Return (X, Y) of the center of cell containing provided text 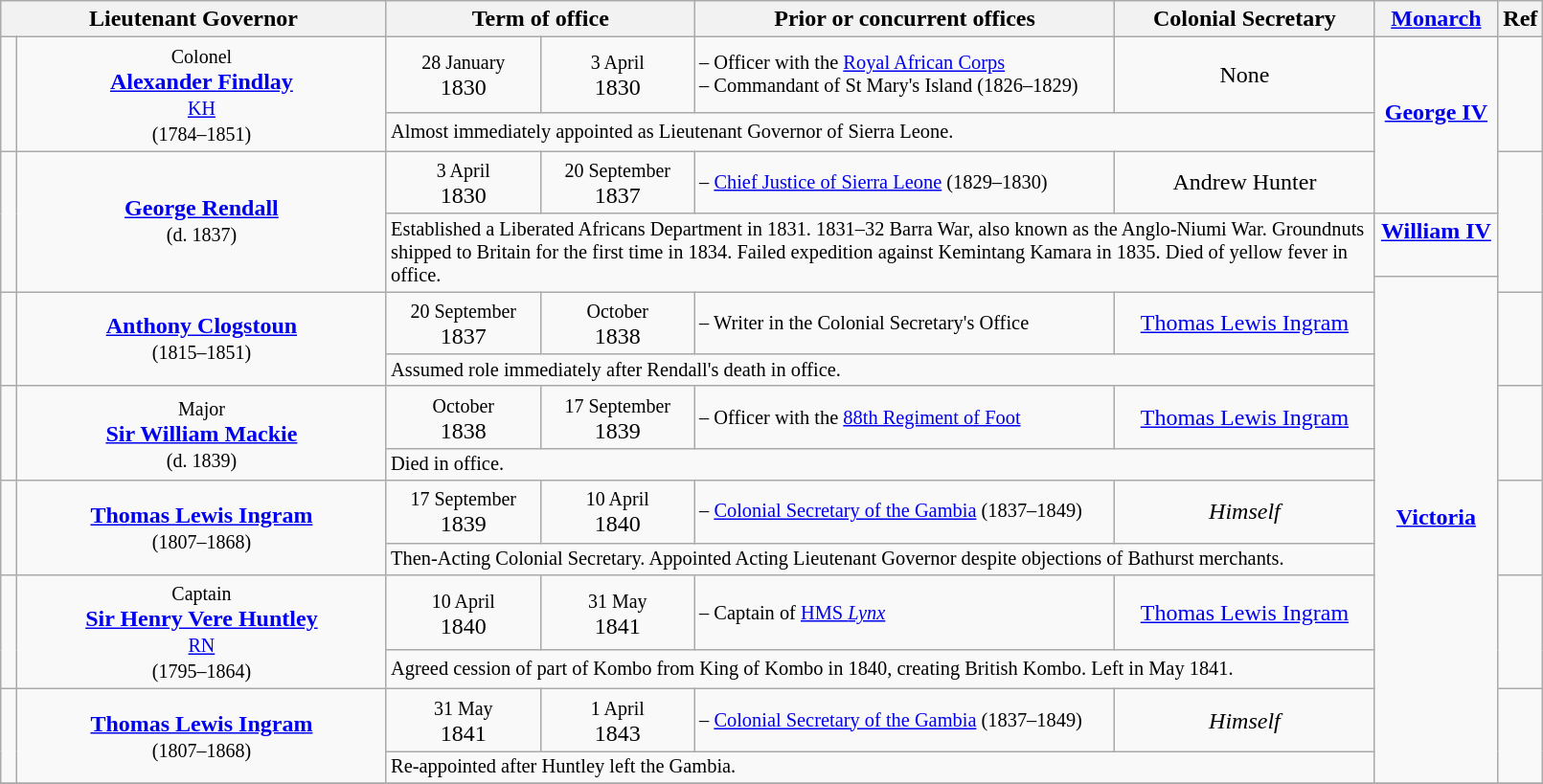
Re-appointed after Huntley left the Gambia. (880, 768)
CaptainSir Henry Vere HuntleyRN(1795–1864) (202, 632)
28 January1830 (464, 75)
Anthony Clogstoun(1815–1851) (202, 339)
Prior or concurrent offices (904, 19)
Agreed cession of part of Kombo from King of Kombo in 1840, creating British Kombo. Left in May 1841. (880, 670)
Andrew Hunter (1245, 182)
Lieutenant Governor (193, 19)
George IV (1437, 125)
MajorSir William Mackie(d. 1839) (202, 433)
– Officer with the Royal African Corps– Commandant of St Mary's Island (1826–1829) (904, 75)
Then-Acting Colonial Secretary. Appointed Acting Lieutenant Governor despite objections of Bathurst merchants. (880, 559)
Ref (1521, 19)
Colonial Secretary (1245, 19)
William IV (1437, 245)
– Chief Justice of Sierra Leone (1829–1830) (904, 182)
– Writer in the Colonial Secretary's Office (904, 324)
Assumed role immediately after Rendall's death in office. (880, 370)
None (1245, 75)
– Officer with the 88th Regiment of Foot (904, 417)
Colonel Alexander FindlayKH (1784–1851) (202, 94)
Victoria (1437, 530)
Died in office. (880, 464)
– Captain of HMS Lynx (904, 613)
Monarch (1437, 19)
1 April1843 (617, 720)
Almost immediately appointed as Lieutenant Governor of Sierra Leone. (880, 132)
Term of office (540, 19)
George Rendall(d. 1837) (202, 222)
